Pinpoint the cell where the given text exists, returning its (x, y) midpoint coordinate. 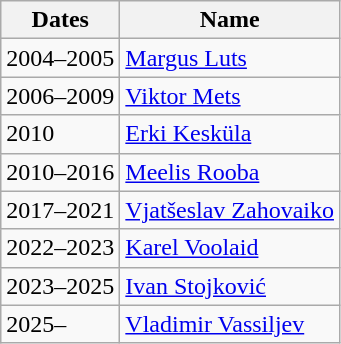
2023–2025 (60, 286)
Vladimir Vassiljev (230, 324)
2025– (60, 324)
Karel Voolaid (230, 248)
2010–2016 (60, 172)
2006–2009 (60, 96)
Name (230, 20)
Ivan Stojković (230, 286)
Vjatšeslav Zahovaiko (230, 210)
2010 (60, 134)
Dates (60, 20)
Meelis Rooba (230, 172)
2017–2021 (60, 210)
Erki Kesküla (230, 134)
Viktor Mets (230, 96)
2004–2005 (60, 58)
Margus Luts (230, 58)
2022–2023 (60, 248)
